Capture the cell that displays the provided text and extract its (X, Y) central coordinate. 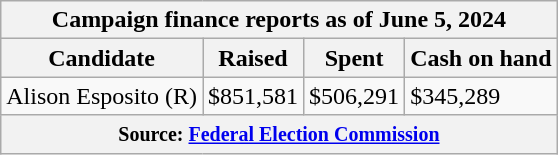
Source: Federal Election Commission (279, 134)
$506,291 (354, 96)
Campaign finance reports as of June 5, 2024 (279, 20)
Cash on hand (481, 58)
Candidate (102, 58)
Raised (252, 58)
Alison Esposito (R) (102, 96)
$345,289 (481, 96)
$851,581 (252, 96)
Spent (354, 58)
